Find where the given text appears and provide that cell's center as (X, Y) coordinate. 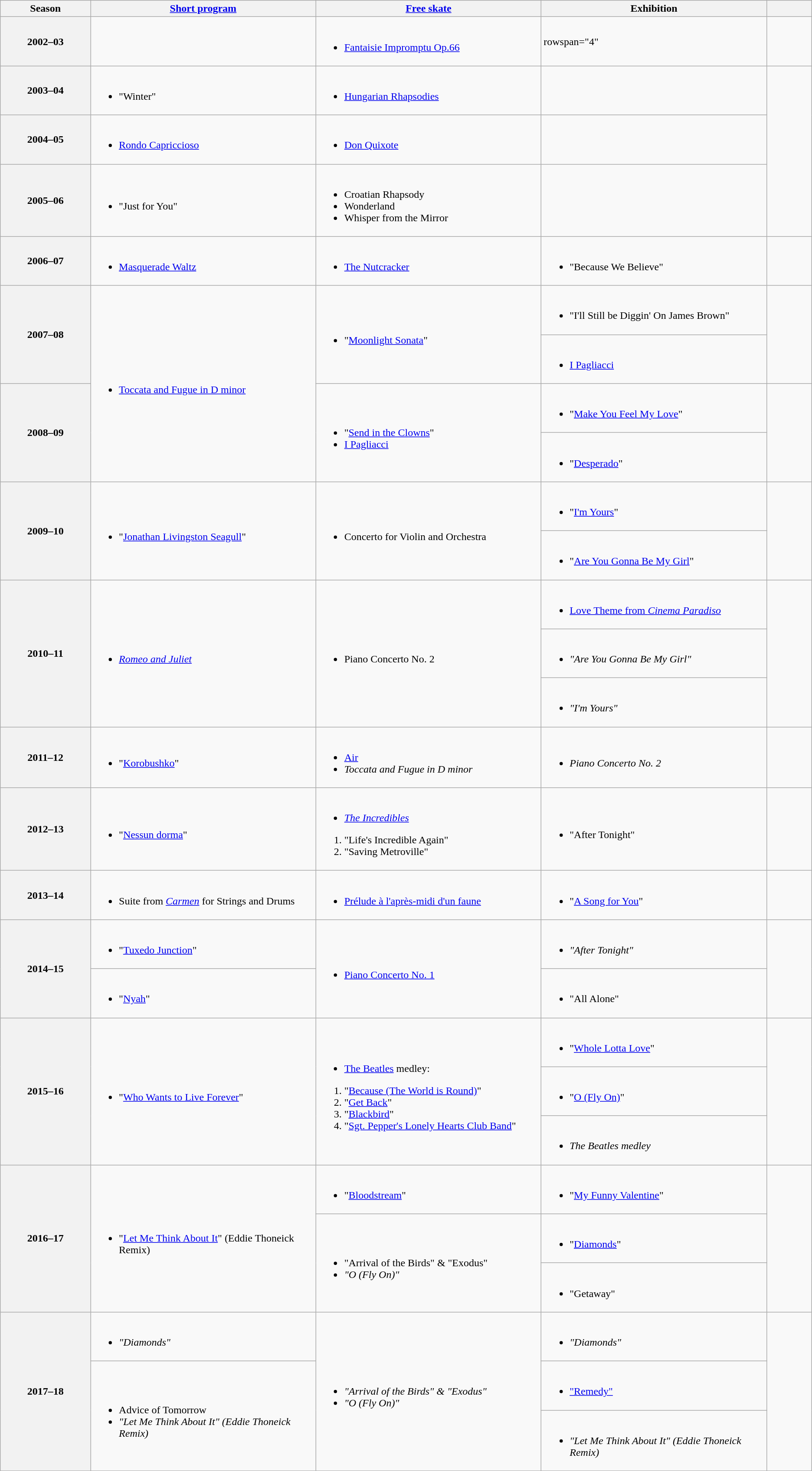
Exhibition (654, 9)
"Nessun dorma" (203, 829)
"Korobushko" (203, 757)
Prélude à l'après-midi d'un faune (429, 895)
Piano Concerto No. 1 (429, 969)
"Send in the Clowns"I Pagliacci (429, 432)
"Who Wants to Live Forever" (203, 1091)
"Make You Feel My Love" (654, 408)
Romeo and Juliet (203, 653)
Suite from Carmen for Strings and Drums (203, 895)
The Nutcracker (429, 261)
rowspan="4" (654, 42)
Don Quixote (429, 140)
2005–06 (46, 200)
Love Theme from Cinema Paradiso (654, 604)
Season (46, 9)
2013–14 (46, 895)
AirToccata and Fugue in D minor (429, 757)
2008–09 (46, 432)
Short program (203, 9)
2006–07 (46, 261)
2010–11 (46, 653)
2002–03 (46, 42)
"Winter" (203, 90)
2012–13 (46, 829)
2017–18 (46, 1391)
2011–12 (46, 757)
"My Funny Valentine" (654, 1189)
The Beatles medley:"Because (The World is Round)""Get Back""Blackbird""Sgt. Pepper's Lonely Hearts Club Band" (429, 1091)
"Because We Believe" (654, 261)
"Getaway" (654, 1288)
Concerto for Violin and Orchestra (429, 531)
2015–16 (46, 1091)
"Tuxedo Junction" (203, 944)
2007–08 (46, 334)
2004–05 (46, 140)
Masquerade Waltz (203, 261)
"Desperado" (654, 457)
2016–17 (46, 1238)
2014–15 (46, 969)
Fantaisie Impromptu Op.66 (429, 42)
I Pagliacci (654, 359)
2003–04 (46, 90)
"Whole Lotta Love" (654, 1042)
"A Song for You" (654, 895)
"O (Fly On)" (654, 1091)
The Incredibles"Life's Incredible Again""Saving Metroville" (429, 829)
Hungarian Rhapsodies (429, 90)
"Moonlight Sonata" (429, 334)
The Beatles medley (654, 1140)
"Bloodstream" (429, 1189)
"Nyah" (203, 993)
"All Alone" (654, 993)
Croatian RhapsodyWonderlandWhisper from the Mirror (429, 200)
"Remedy" (654, 1386)
"I'll Still be Diggin' On James Brown" (654, 310)
2009–10 (46, 531)
Free skate (429, 9)
Toccata and Fugue in D minor (203, 383)
Rondo Capriccioso (203, 140)
"Jonathan Livingston Seagull" (203, 531)
"Just for You" (203, 200)
Advice of Tomorrow"Let Me Think About It" (Eddie Thoneick Remix) (203, 1416)
